Capture the cell that displays the provided text and extract its (x, y) central coordinate. 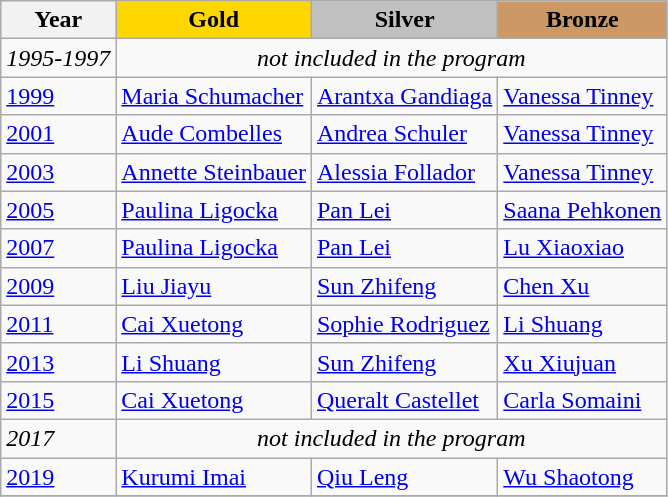
Queralt Castellet (404, 400)
Chen Xu (582, 286)
1999 (58, 96)
2019 (58, 477)
Liu Jiayu (214, 286)
1995-1997 (58, 58)
Xu Xiujuan (582, 362)
Aude Combelles (214, 134)
Lu Xiaoxiao (582, 248)
2017 (58, 438)
Maria Schumacher (214, 96)
Saana Pehkonen (582, 210)
2001 (58, 134)
Kurumi Imai (214, 477)
Wu Shaotong (582, 477)
2003 (58, 172)
Sophie Rodriguez (404, 324)
2011 (58, 324)
2013 (58, 362)
2009 (58, 286)
2005 (58, 210)
Arantxa Gandiaga (404, 96)
Bronze (582, 20)
2007 (58, 248)
Qiu Leng (404, 477)
Annette Steinbauer (214, 172)
Carla Somaini (582, 400)
Silver (404, 20)
Year (58, 20)
Gold (214, 20)
Andrea Schuler (404, 134)
2015 (58, 400)
Alessia Follador (404, 172)
